Locate the cell with the specified text and output its (X, Y) center coordinate. 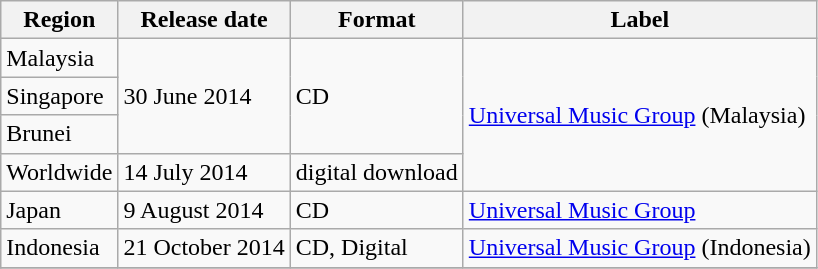
Singapore (60, 96)
30 June 2014 (204, 96)
Malaysia (60, 58)
21 October 2014 (204, 248)
Label (640, 20)
Release date (204, 20)
14 July 2014 (204, 172)
Universal Music Group (Malaysia) (640, 115)
Region (60, 20)
9 August 2014 (204, 210)
Japan (60, 210)
CD, Digital (376, 248)
Universal Music Group (Indonesia) (640, 248)
Format (376, 20)
Brunei (60, 134)
Universal Music Group (640, 210)
digital download (376, 172)
Indonesia (60, 248)
Worldwide (60, 172)
